Identify which cell holds the provided text, then report its (X, Y) central coordinate. 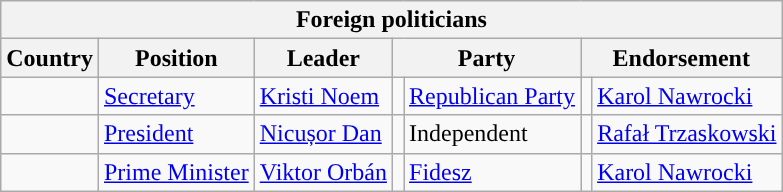
Kristi Noem (323, 96)
Secretary (176, 96)
Independent (492, 134)
Party (486, 58)
Position (176, 58)
Foreign politicians (392, 20)
Prime Minister (176, 172)
Republican Party (492, 96)
Country (50, 58)
Fidesz (492, 172)
President (176, 134)
Leader (323, 58)
Endorsement (682, 58)
Viktor Orbán (323, 172)
Nicușor Dan (323, 134)
Rafał Trzaskowski (687, 134)
